Capture the cell that displays the provided text and extract its (x, y) central coordinate. 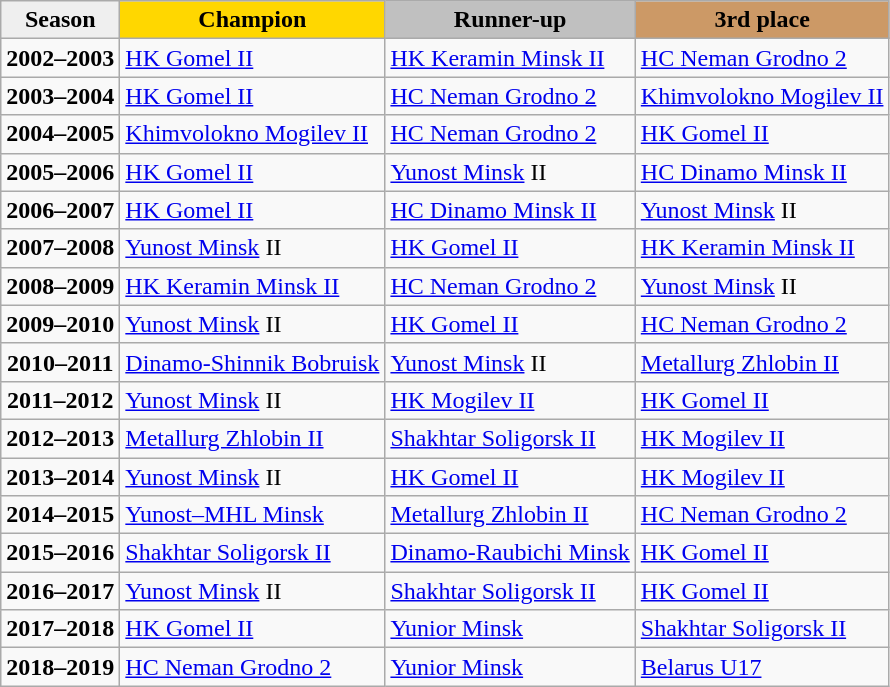
2018–2019 (60, 667)
2011–2012 (60, 400)
3rd place (762, 20)
2009–2010 (60, 324)
Dinamo-Raubichi Minsk (510, 553)
2015–2016 (60, 553)
2005–2006 (60, 172)
Runner-up (510, 20)
2014–2015 (60, 515)
Champion (252, 20)
2017–2018 (60, 629)
2006–2007 (60, 210)
2007–2008 (60, 248)
2003–2004 (60, 96)
2016–2017 (60, 591)
Belarus U17 (762, 667)
Season (60, 20)
Dinamo-Shinnik Bobruisk (252, 362)
2004–2005 (60, 134)
2010–2011 (60, 362)
Yunost–MHL Minsk (252, 515)
2002–2003 (60, 58)
2008–2009 (60, 286)
2012–2013 (60, 438)
2013–2014 (60, 477)
